Search for the cell housing the specified text and yield its [x, y] center coordinate. 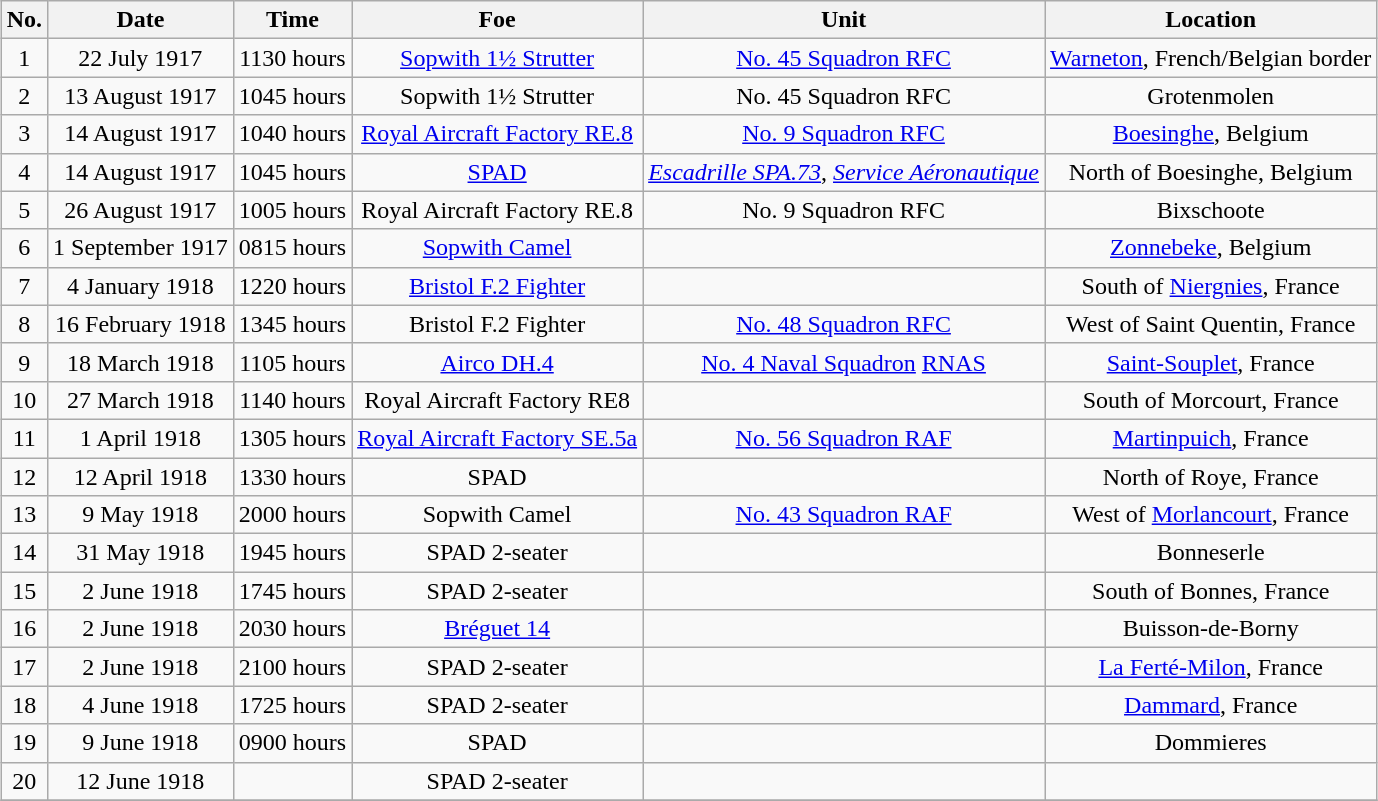
Buisson-de-Borny [1210, 629]
4 [24, 172]
2100 hours [292, 667]
Dommieres [1210, 743]
Dammard, France [1210, 705]
1 April 1918 [141, 438]
9 June 1918 [141, 743]
5 [24, 210]
Foe [498, 20]
Martinpuich, France [1210, 438]
Escadrille SPA.73, Service Aéronautique [844, 172]
18 March 1918 [141, 362]
2 [24, 96]
Date [141, 20]
No. 43 Squadron RAF [844, 515]
1220 hours [292, 286]
8 [24, 324]
No. 56 Squadron RAF [844, 438]
Royal Aircraft Factory SE.5a [498, 438]
Unit [844, 20]
6 [24, 248]
Bréguet 14 [498, 629]
West of Saint Quentin, France [1210, 324]
0815 hours [292, 248]
9 [24, 362]
North of Boesinghe, Belgium [1210, 172]
Bonneserle [1210, 553]
2030 hours [292, 629]
South of Bonnes, France [1210, 591]
1 September 1917 [141, 248]
1945 hours [292, 553]
26 August 1917 [141, 210]
West of Morlancourt, France [1210, 515]
Time [292, 20]
9 May 1918 [141, 515]
20 [24, 781]
13 [24, 515]
South of Morcourt, France [1210, 400]
14 [24, 553]
16 [24, 629]
27 March 1918 [141, 400]
12 June 1918 [141, 781]
1345 hours [292, 324]
4 January 1918 [141, 286]
13 August 1917 [141, 96]
No. [24, 20]
Royal Aircraft Factory RE8 [498, 400]
Warneton, French/Belgian border [1210, 58]
1745 hours [292, 591]
No. 48 Squadron RFC [844, 324]
1040 hours [292, 134]
15 [24, 591]
1725 hours [292, 705]
1 [24, 58]
16 February 1918 [141, 324]
2000 hours [292, 515]
1140 hours [292, 400]
12 April 1918 [141, 477]
19 [24, 743]
7 [24, 286]
0900 hours [292, 743]
1330 hours [292, 477]
17 [24, 667]
North of Roye, France [1210, 477]
Location [1210, 20]
12 [24, 477]
1105 hours [292, 362]
Boesinghe, Belgium [1210, 134]
Airco DH.4 [498, 362]
1130 hours [292, 58]
4 June 1918 [141, 705]
1005 hours [292, 210]
3 [24, 134]
18 [24, 705]
Saint-Souplet, France [1210, 362]
10 [24, 400]
22 July 1917 [141, 58]
No. 4 Naval Squadron RNAS [844, 362]
Bixschoote [1210, 210]
Zonnebeke, Belgium [1210, 248]
11 [24, 438]
1305 hours [292, 438]
South of Niergnies, France [1210, 286]
31 May 1918 [141, 553]
Grotenmolen [1210, 96]
La Ferté-Milon, France [1210, 667]
